Find where the given text appears and provide that cell's center as (X, Y) coordinate. 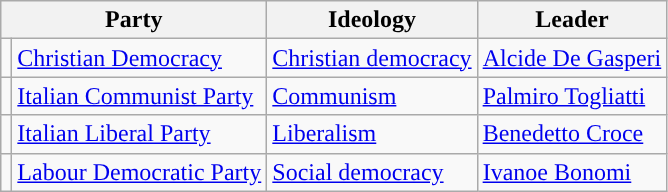
Christian Democracy (140, 58)
Social democracy (372, 172)
Party (134, 20)
Ideology (372, 20)
Christian democracy (372, 58)
Ivanoe Bonomi (572, 172)
Communism (372, 96)
Italian Liberal Party (140, 134)
Alcide De Gasperi (572, 58)
Benedetto Croce (572, 134)
Palmiro Togliatti (572, 96)
Labour Democratic Party (140, 172)
Leader (572, 20)
Liberalism (372, 134)
Italian Communist Party (140, 96)
